Find where the given text appears and provide that cell's center as (x, y) coordinate. 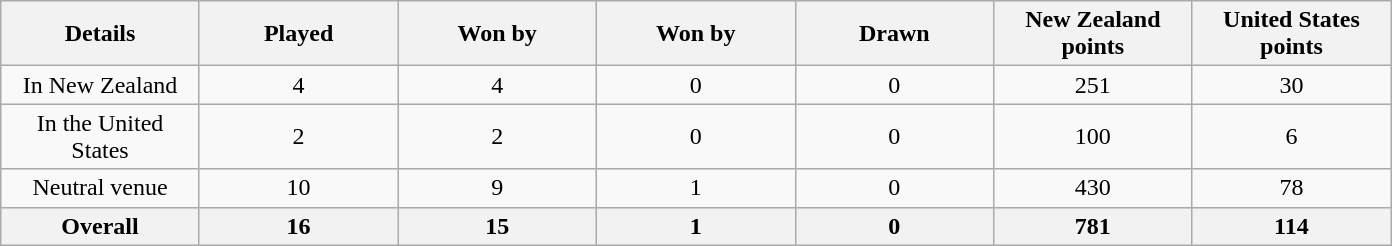
114 (1292, 226)
United States points (1292, 34)
Played (298, 34)
100 (1094, 136)
In the United States (100, 136)
251 (1094, 85)
16 (298, 226)
15 (498, 226)
Details (100, 34)
430 (1094, 188)
Neutral venue (100, 188)
30 (1292, 85)
In New Zealand (100, 85)
Drawn (894, 34)
781 (1094, 226)
New Zealand points (1094, 34)
Overall (100, 226)
10 (298, 188)
78 (1292, 188)
6 (1292, 136)
9 (498, 188)
